Scan for the cell matching the given text and deliver its (X, Y) coordinate at center. 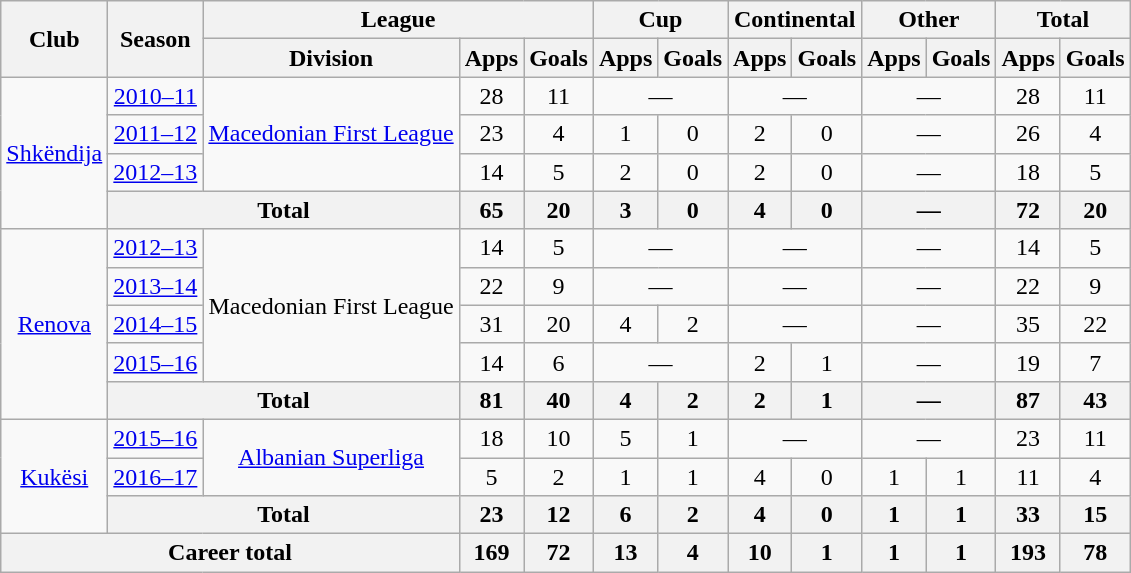
2011–12 (156, 134)
Club (54, 39)
Division (331, 58)
2016–17 (156, 477)
65 (491, 210)
Kukësi (54, 476)
2014–15 (156, 324)
Other (929, 20)
7 (1095, 362)
193 (1028, 553)
19 (1028, 362)
Renova (54, 324)
78 (1095, 553)
Season (156, 39)
33 (1028, 515)
Albanian Superliga (331, 457)
40 (559, 400)
13 (625, 553)
87 (1028, 400)
15 (1095, 515)
81 (491, 400)
169 (491, 553)
35 (1028, 324)
12 (559, 515)
Cup (660, 20)
2013–14 (156, 286)
31 (491, 324)
26 (1028, 134)
League (398, 20)
43 (1095, 400)
Career total (230, 553)
2010–11 (156, 96)
Shkëndija (54, 153)
3 (625, 210)
Continental (795, 20)
